Identify which cell holds the provided text, then report its [x, y] central coordinate. 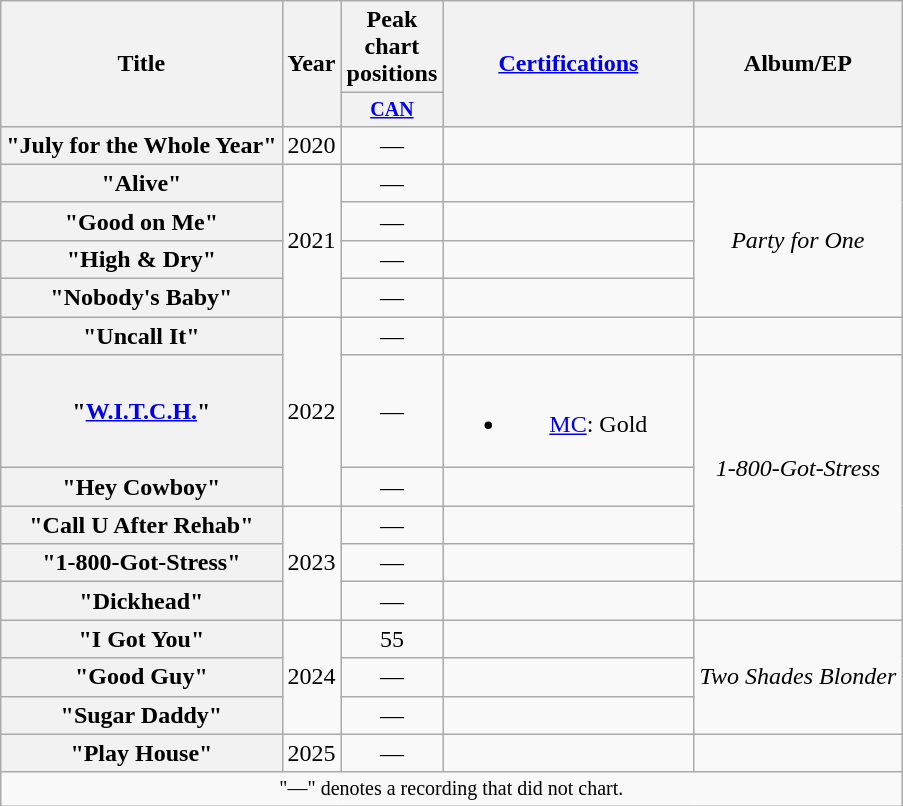
Album/EP [798, 64]
MC: Gold [568, 412]
"Call U After Rehab" [142, 525]
2022 [312, 412]
CAN [392, 110]
"I Got You" [142, 639]
"July for the Whole Year" [142, 145]
Certifications [568, 64]
"Hey Cowboy" [142, 487]
Party for One [798, 240]
"Play House" [142, 753]
"1-800-Got-Stress" [142, 563]
"Good on Me" [142, 221]
55 [392, 639]
"High & Dry" [142, 259]
"Uncall It" [142, 336]
"Sugar Daddy" [142, 715]
"Dickhead" [142, 601]
2025 [312, 753]
"Nobody's Baby" [142, 298]
"Good Guy" [142, 677]
Two Shades Blonder [798, 677]
Peak chart positions [392, 47]
2023 [312, 563]
"W.I.T.C.H." [142, 412]
2020 [312, 145]
Year [312, 64]
"—" denotes a recording that did not chart. [452, 788]
1-800-Got-Stress [798, 468]
Title [142, 64]
"Alive" [142, 183]
2024 [312, 677]
2021 [312, 240]
